Identify which cell holds the provided text, then report its (x, y) central coordinate. 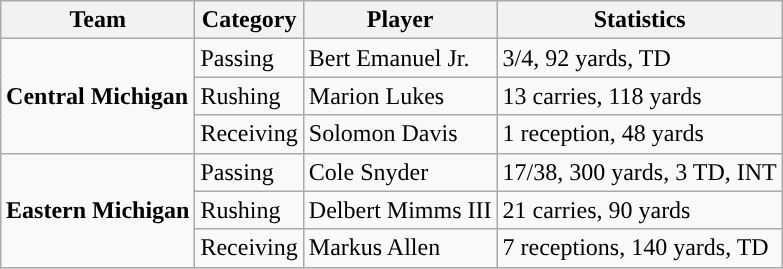
Central Michigan (98, 96)
17/38, 300 yards, 3 TD, INT (640, 172)
Delbert Mimms III (400, 210)
7 receptions, 140 yards, TD (640, 248)
Statistics (640, 20)
1 reception, 48 yards (640, 134)
3/4, 92 yards, TD (640, 58)
Bert Emanuel Jr. (400, 58)
Marion Lukes (400, 96)
Player (400, 20)
13 carries, 118 yards (640, 96)
21 carries, 90 yards (640, 210)
Cole Snyder (400, 172)
Category (249, 20)
Team (98, 20)
Solomon Davis (400, 134)
Eastern Michigan (98, 210)
Markus Allen (400, 248)
